Capture the cell that displays the provided text and extract its (x, y) central coordinate. 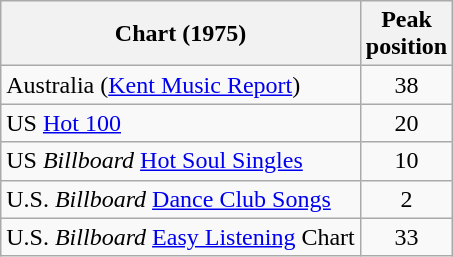
20 (406, 123)
US Billboard Hot Soul Singles (181, 161)
U.S. Billboard Dance Club Songs (181, 199)
Australia (Kent Music Report) (181, 85)
US Hot 100 (181, 123)
10 (406, 161)
38 (406, 85)
U.S. Billboard Easy Listening Chart (181, 237)
Chart (1975) (181, 34)
2 (406, 199)
Peakposition (406, 34)
33 (406, 237)
